Return the (x, y) coordinate for the center point of the cell that contains the specified text.  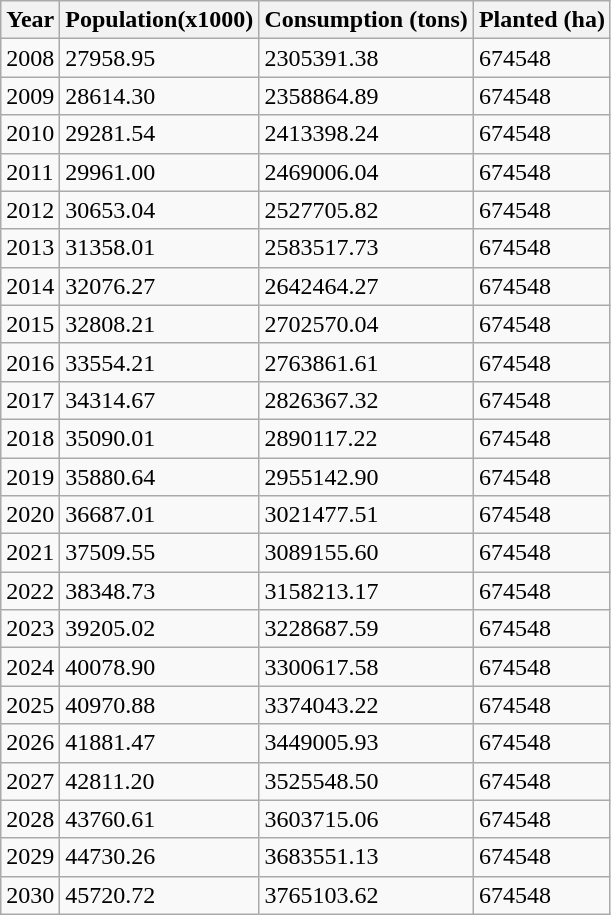
39205.02 (160, 629)
37509.55 (160, 553)
44730.26 (160, 857)
2021 (30, 553)
2023 (30, 629)
2029 (30, 857)
3449005.93 (366, 743)
3158213.17 (366, 591)
Year (30, 20)
2890117.22 (366, 438)
2026 (30, 743)
43760.61 (160, 819)
2019 (30, 477)
3525548.50 (366, 781)
3228687.59 (366, 629)
Consumption (tons) (366, 20)
2030 (30, 895)
3021477.51 (366, 515)
40970.88 (160, 705)
2010 (30, 134)
2015 (30, 324)
2012 (30, 210)
2413398.24 (366, 134)
41881.47 (160, 743)
2358864.89 (366, 96)
45720.72 (160, 895)
2011 (30, 172)
3603715.06 (366, 819)
2027 (30, 781)
29961.00 (160, 172)
27958.95 (160, 58)
3374043.22 (366, 705)
2527705.82 (366, 210)
40078.90 (160, 667)
2955142.90 (366, 477)
42811.20 (160, 781)
2020 (30, 515)
34314.67 (160, 400)
3765103.62 (366, 895)
3300617.58 (366, 667)
33554.21 (160, 362)
2009 (30, 96)
2702570.04 (366, 324)
2014 (30, 286)
29281.54 (160, 134)
28614.30 (160, 96)
2583517.73 (366, 248)
2016 (30, 362)
Population(x1000) (160, 20)
Planted (ha) (542, 20)
2826367.32 (366, 400)
2642464.27 (366, 286)
2018 (30, 438)
2022 (30, 591)
36687.01 (160, 515)
2469006.04 (366, 172)
32808.21 (160, 324)
31358.01 (160, 248)
35090.01 (160, 438)
2008 (30, 58)
2305391.38 (366, 58)
3089155.60 (366, 553)
35880.64 (160, 477)
2013 (30, 248)
2763861.61 (366, 362)
2024 (30, 667)
2028 (30, 819)
32076.27 (160, 286)
2017 (30, 400)
38348.73 (160, 591)
30653.04 (160, 210)
3683551.13 (366, 857)
2025 (30, 705)
